Scan for the cell matching the given text and deliver its [x, y] coordinate at center. 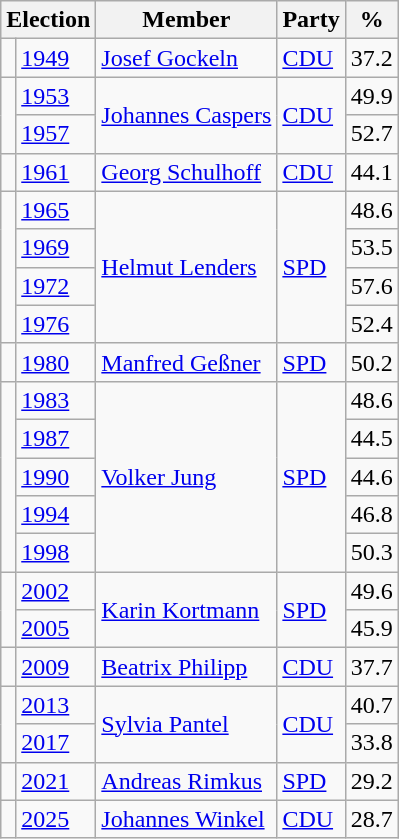
Johannes Caspers [186, 115]
1965 [56, 210]
Election [48, 20]
Helmut Lenders [186, 267]
Johannes Winkel [186, 819]
2013 [56, 705]
37.7 [372, 667]
50.2 [372, 362]
37.2 [372, 58]
57.6 [372, 286]
Member [186, 20]
49.9 [372, 96]
45.9 [372, 629]
2017 [56, 743]
52.4 [372, 324]
2009 [56, 667]
46.8 [372, 515]
2021 [56, 781]
28.7 [372, 819]
1961 [56, 172]
1983 [56, 400]
49.6 [372, 591]
2025 [56, 819]
1953 [56, 96]
1972 [56, 286]
1980 [56, 362]
Party [311, 20]
53.5 [372, 248]
1987 [56, 438]
1969 [56, 248]
44.1 [372, 172]
% [372, 20]
44.6 [372, 477]
2002 [56, 591]
Volker Jung [186, 476]
40.7 [372, 705]
Manfred Geßner [186, 362]
Josef Gockeln [186, 58]
44.5 [372, 438]
Georg Schulhoff [186, 172]
29.2 [372, 781]
52.7 [372, 134]
Karin Kortmann [186, 610]
Beatrix Philipp [186, 667]
1949 [56, 58]
50.3 [372, 553]
1990 [56, 477]
Sylvia Pantel [186, 724]
33.8 [372, 743]
1994 [56, 515]
Andreas Rimkus [186, 781]
1998 [56, 553]
2005 [56, 629]
1957 [56, 134]
1976 [56, 324]
